Output the (x, y) coordinate of the center of the cell containing the given text.  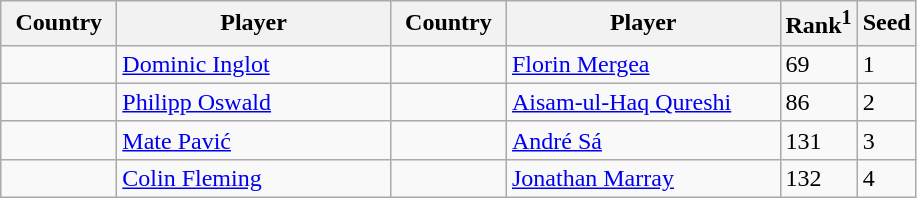
2 (886, 102)
1 (886, 64)
4 (886, 178)
69 (818, 64)
Colin Fleming (254, 178)
André Sá (643, 140)
132 (818, 178)
Seed (886, 24)
86 (818, 102)
3 (886, 140)
Aisam-ul-Haq Qureshi (643, 102)
Rank1 (818, 24)
Philipp Oswald (254, 102)
Jonathan Marray (643, 178)
Dominic Inglot (254, 64)
Mate Pavić (254, 140)
131 (818, 140)
Florin Mergea (643, 64)
